Capture the cell that displays the provided text and extract its (x, y) central coordinate. 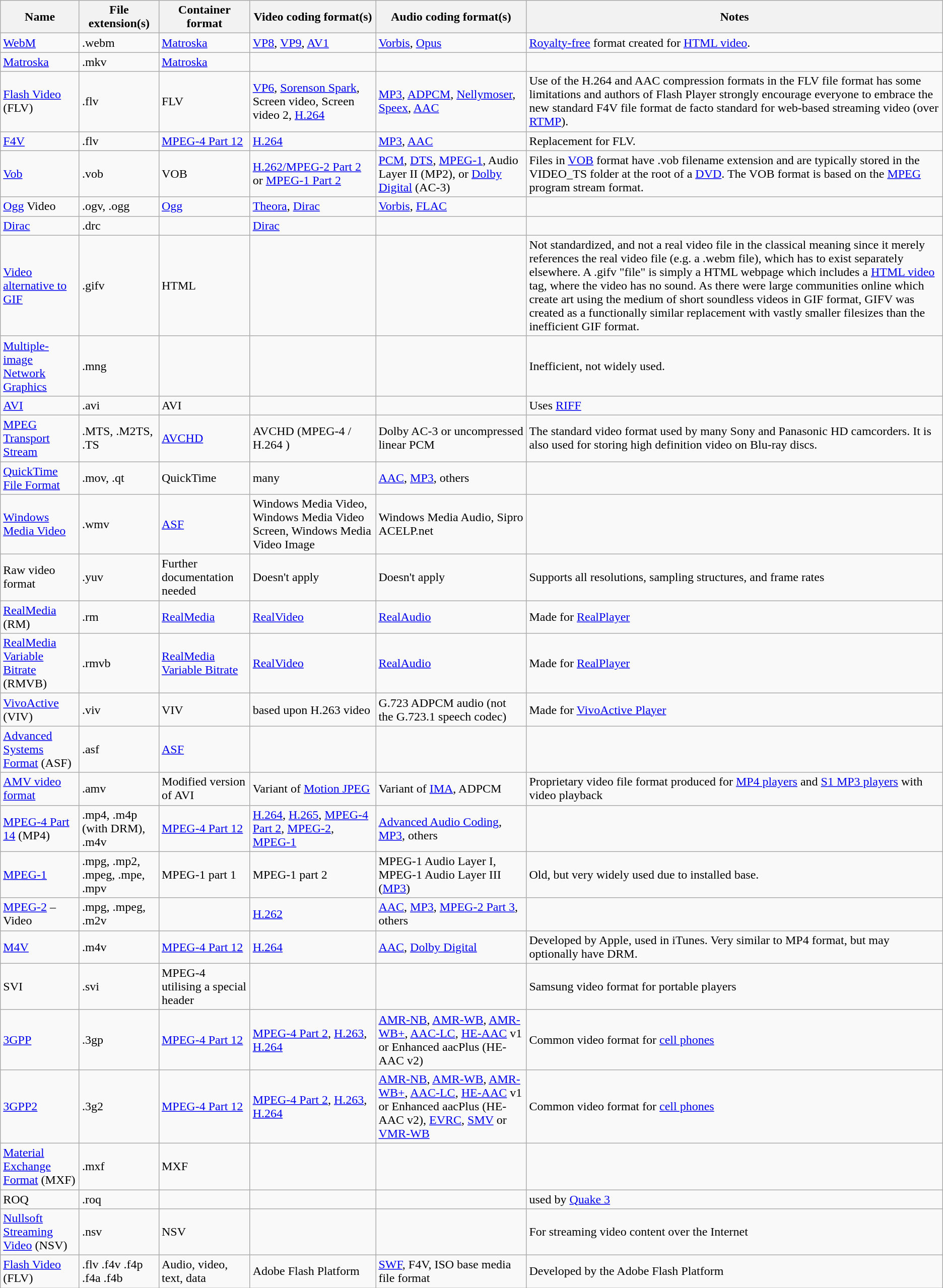
AAC, Dolby Digital (451, 947)
.webm (119, 43)
.nsv (119, 1232)
.m4v (119, 947)
.rm (119, 617)
Windows Media Video, Windows Media Video Screen, Windows Media Video Image (313, 525)
Replacement for FLV. (734, 141)
Samsung video format for portable players (734, 986)
3GPP2 (40, 1106)
M4V (40, 947)
AVCHD (205, 438)
.mov, .qt (119, 477)
.amv (119, 789)
Audio, video, text, data (205, 1272)
F4V (40, 141)
RealMedia (205, 617)
MPEG-2 – Video (40, 914)
.mpg, .mpeg, .m2v (119, 914)
QuickTime File Format (40, 477)
AAC, MP3, others (451, 477)
Made for VivoActive Player (734, 710)
.MTS, .M2TS, .TS (119, 438)
Notes (734, 17)
.vob (119, 174)
3GPP (40, 1039)
Windows Media Audio, Sipro ACELP.net (451, 525)
Adobe Flash Platform (313, 1272)
VP8, VP9, AV1 (313, 43)
SWF, F4V, ISO base media file format (451, 1272)
.mpg, .mp2, .mpeg, .mpe, .mpv (119, 875)
H.262 (313, 914)
AMV video format (40, 789)
File extension(s) (119, 17)
Advanced Audio Coding, MP3, others (451, 828)
.svi (119, 986)
MPEG-1 Audio Layer I, MPEG-1 Audio Layer III (MP3) (451, 875)
The standard video format used by many Sony and Panasonic HD camcorders. It is also used for storing high definition video on Blu-ray discs. (734, 438)
VOB (205, 174)
Developed by the Adobe Flash Platform (734, 1272)
.yuv (119, 578)
QuickTime (205, 477)
FLV (205, 102)
MPEG-1 (40, 875)
Vorbis, FLAC (451, 206)
RealMedia Variable Bitrate (205, 664)
.gifv (119, 285)
Developed by Apple, used in iTunes. Very similar to MP4 format, but may optionally have DRM. (734, 947)
Supports all resolutions, sampling structures, and frame rates (734, 578)
MPEG-4 Part 14 (MP4) (40, 828)
MP3, ADPCM, Nellymoser, Speex, AAC (451, 102)
MPEG-1 part 2 (313, 875)
.avi (119, 405)
Further documentation needed (205, 578)
For streaming video content over the Internet (734, 1232)
H.262/MPEG-2 Part 2 or MPEG-1 Part 2 (313, 174)
Advanced Systems Format (ASF) (40, 749)
.viv (119, 710)
MXF (205, 1166)
.wmv (119, 525)
VivoActive (VIV) (40, 710)
.3g2 (119, 1106)
Inefficient, not widely used. (734, 366)
.ogv, .ogg (119, 206)
.asf (119, 749)
Ogg (205, 206)
Old, but very widely used due to installed base. (734, 875)
AVCHD (MPEG-4 / H.264 ) (313, 438)
RealMedia (RM) (40, 617)
MPEG Transport Stream (40, 438)
AMR-NB, AMR-WB, AMR-WB+, AAC-LC, HE-AAC v1 or Enhanced aacPlus (HE-AAC v2) (451, 1039)
SVI (40, 986)
Vob (40, 174)
Ogg Video (40, 206)
Royalty-free format created for HTML video. (734, 43)
.mp4, .m4p (with DRM), .m4v (119, 828)
RealMedia Variable Bitrate (RMVB) (40, 664)
Windows Media Video (40, 525)
used by Quake 3 (734, 1199)
WebM (40, 43)
Vorbis, Opus (451, 43)
H.264, H.265, MPEG-4 Part 2, MPEG-2, MPEG-1 (313, 828)
Nullsoft Streaming Video (NSV) (40, 1232)
Variant of IMA, ADPCM (451, 789)
VP6, Sorenson Spark, Screen video, Screen video 2, H.264 (313, 102)
Material Exchange Format (MXF) (40, 1166)
Multiple-image Network Graphics (40, 366)
Raw video format (40, 578)
Uses RIFF (734, 405)
ROQ (40, 1199)
based upon H.263 video (313, 710)
Audio coding format(s) (451, 17)
.mxf (119, 1166)
.roq (119, 1199)
Name (40, 17)
PCM, DTS, MPEG-1, Audio Layer II (MP2), or Dolby Digital (AC-3) (451, 174)
.rmvb (119, 664)
Modified version of AVI (205, 789)
MP3, AAC (451, 141)
.drc (119, 226)
Variant of Motion JPEG (313, 789)
.flv .f4v .f4p .f4a .f4b (119, 1272)
.mng (119, 366)
Video coding format(s) (313, 17)
AMR-NB, AMR-WB, AMR-WB+, AAC-LC, HE-AAC v1 or Enhanced aacPlus (HE-AAC v2), EVRC, SMV or VMR-WB (451, 1106)
many (313, 477)
NSV (205, 1232)
G.723 ADPCM audio (not the G.723.1 speech codec) (451, 710)
Video alternative to GIF (40, 285)
HTML (205, 285)
Theora, Dirac (313, 206)
Container format (205, 17)
.3gp (119, 1039)
MPEG-1 part 1 (205, 875)
MPEG-4 utilising a special header (205, 986)
VIV (205, 710)
Proprietary video file format produced for MP4 players and S1 MP3 players with video playback (734, 789)
Dolby AC-3 or uncompressed linear PCM (451, 438)
.mkv (119, 62)
AAC, MP3, MPEG-2 Part 3, others (451, 914)
